Detect which cell encompasses the target text, then output its [x, y] center coordinate. 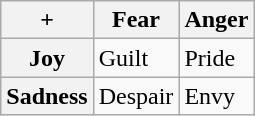
Sadness [47, 96]
Guilt [136, 58]
Anger [216, 20]
Fear [136, 20]
Pride [216, 58]
Joy [47, 58]
+ [47, 20]
Despair [136, 96]
Envy [216, 96]
